From the cell containing the given text, extract its center point as (X, Y) coordinate. 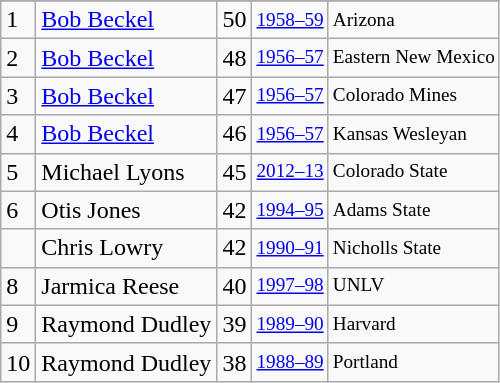
UNLV (414, 286)
Michael Lyons (126, 172)
Jarmica Reese (126, 286)
3 (18, 96)
1994–95 (290, 210)
1997–98 (290, 286)
8 (18, 286)
6 (18, 210)
Arizona (414, 20)
4 (18, 134)
1988–89 (290, 362)
48 (234, 58)
1990–91 (290, 248)
Otis Jones (126, 210)
46 (234, 134)
Kansas Wesleyan (414, 134)
1958–59 (290, 20)
38 (234, 362)
1989–90 (290, 324)
2012–13 (290, 172)
Colorado Mines (414, 96)
Adams State (414, 210)
Nicholls State (414, 248)
Colorado State (414, 172)
50 (234, 20)
47 (234, 96)
40 (234, 286)
1 (18, 20)
Harvard (414, 324)
Chris Lowry (126, 248)
2 (18, 58)
39 (234, 324)
Eastern New Mexico (414, 58)
10 (18, 362)
9 (18, 324)
5 (18, 172)
Portland (414, 362)
45 (234, 172)
